Pinpoint the cell where the given text exists, returning its (x, y) midpoint coordinate. 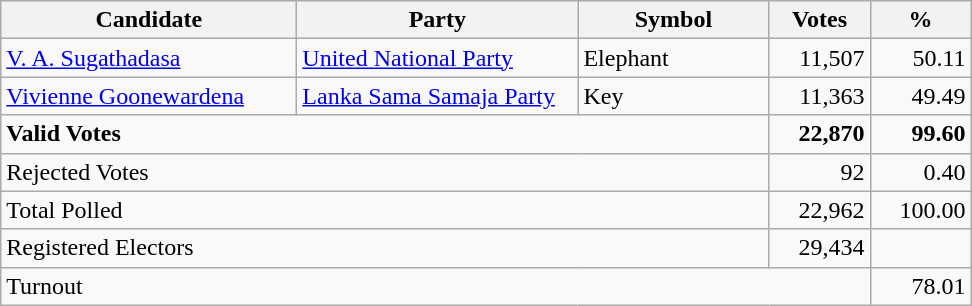
Elephant (674, 58)
29,434 (820, 248)
% (920, 20)
49.49 (920, 96)
Total Polled (385, 210)
Registered Electors (385, 248)
22,870 (820, 134)
V. A. Sugathadasa (149, 58)
Vivienne Goonewardena (149, 96)
0.40 (920, 172)
Party (438, 20)
11,363 (820, 96)
Votes (820, 20)
78.01 (920, 286)
11,507 (820, 58)
Rejected Votes (385, 172)
50.11 (920, 58)
United National Party (438, 58)
Lanka Sama Samaja Party (438, 96)
Key (674, 96)
100.00 (920, 210)
Valid Votes (385, 134)
Symbol (674, 20)
22,962 (820, 210)
Candidate (149, 20)
99.60 (920, 134)
Turnout (436, 286)
92 (820, 172)
